Identify which cell holds the provided text, then report its [x, y] central coordinate. 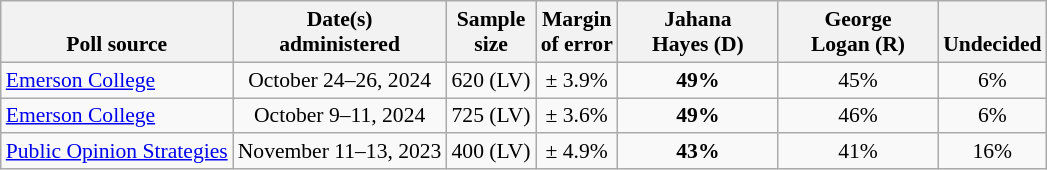
Date(s)administered [340, 32]
± 3.6% [577, 116]
41% [858, 152]
JahanaHayes (D) [698, 32]
400 (LV) [490, 152]
Samplesize [490, 32]
45% [858, 80]
Marginof error [577, 32]
16% [992, 152]
October 9–11, 2024 [340, 116]
October 24–26, 2024 [340, 80]
43% [698, 152]
Undecided [992, 32]
± 4.9% [577, 152]
620 (LV) [490, 80]
Public Opinion Strategies [117, 152]
46% [858, 116]
GeorgeLogan (R) [858, 32]
November 11–13, 2023 [340, 152]
725 (LV) [490, 116]
Poll source [117, 32]
± 3.9% [577, 80]
